Provide the [X, Y] coordinate of the cell's center where the given text is located.  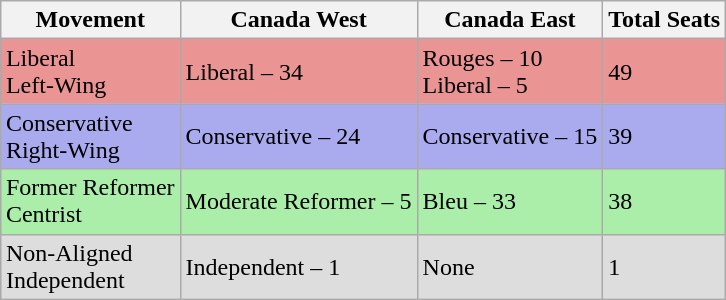
Former ReformerCentrist [90, 202]
49 [664, 72]
Movement [90, 20]
Bleu – 33 [510, 202]
Conservative – 15 [510, 136]
1 [664, 266]
ConservativeRight-Wing [90, 136]
Rouges – 10 Liberal – 5 [510, 72]
38 [664, 202]
Liberal – 34 [298, 72]
Total Seats [664, 20]
Canada West [298, 20]
Independent – 1 [298, 266]
Moderate Reformer – 5 [298, 202]
Canada East [510, 20]
Non-AlignedIndependent [90, 266]
LiberalLeft-Wing [90, 72]
39 [664, 136]
None [510, 266]
Conservative – 24 [298, 136]
